Scan for the cell matching the given text and deliver its [x, y] coordinate at center. 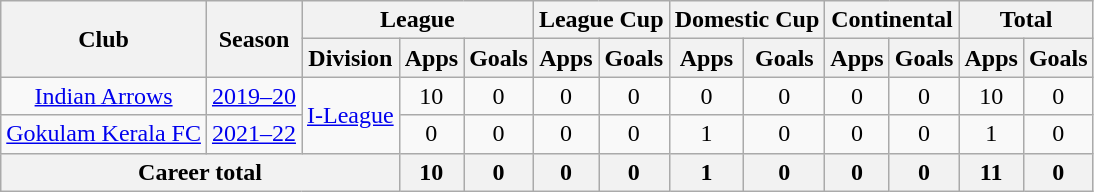
2021–22 [254, 134]
Indian Arrows [104, 96]
Domestic Cup [747, 20]
Gokulam Kerala FC [104, 134]
I-League [351, 115]
Division [351, 58]
11 [991, 172]
Season [254, 39]
Career total [200, 172]
League Cup [601, 20]
2019–20 [254, 96]
Total [1026, 20]
Club [104, 39]
Continental [892, 20]
League [418, 20]
